Scan for the cell matching the given text and deliver its [x, y] coordinate at center. 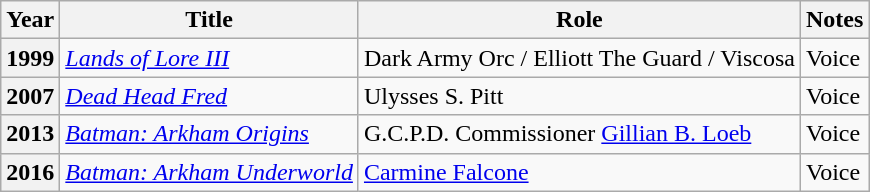
2007 [30, 96]
G.C.P.D. Commissioner Gillian B. Loeb [579, 134]
Dark Army Orc / Elliott The Guard / Viscosa [579, 58]
Dead Head Fred [210, 96]
Carmine Falcone [579, 172]
Year [30, 20]
Lands of Lore III [210, 58]
Batman: Arkham Origins [210, 134]
Notes [834, 20]
Role [579, 20]
Batman: Arkham Underworld [210, 172]
Ulysses S. Pitt [579, 96]
Title [210, 20]
1999 [30, 58]
2016 [30, 172]
2013 [30, 134]
